Find where the given text appears and provide that cell's center as (X, Y) coordinate. 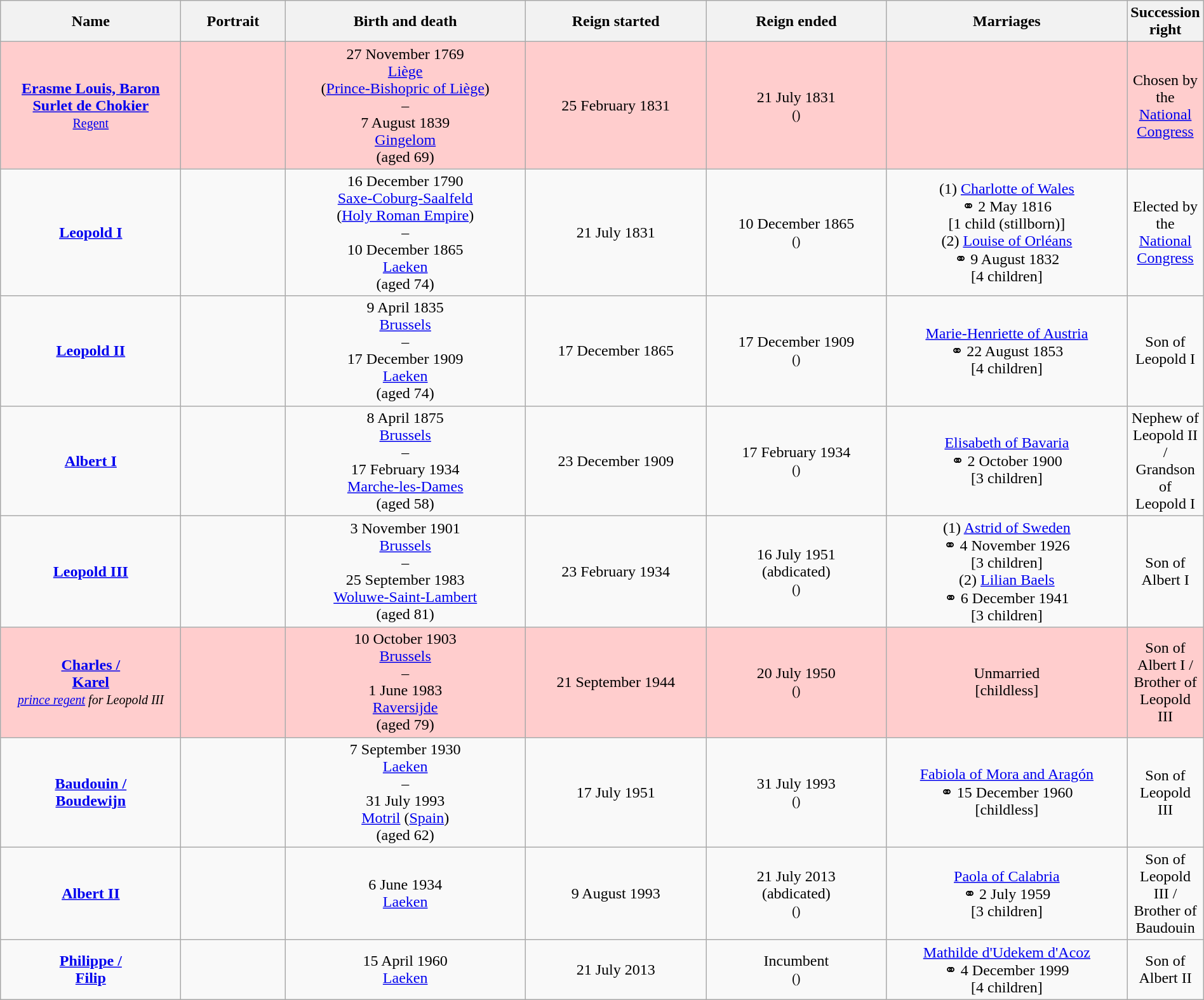
(1) Astrid of Sweden⚭ 4 November 1926[3 children](2) Lilian Baels⚭ 6 December 1941[3 children] (1007, 571)
Reign started (616, 22)
7 September 1930Laeken–31 July 1993Motril (Spain)(aged 62) (405, 792)
Erasme Louis, Baron Surlet de ChokierRegent (91, 105)
Leopold I (91, 232)
Leopold II (91, 350)
Albert II (91, 893)
Chosen by the National Congress (1165, 105)
3 November 1901Brussels–25 September 1983Woluwe-Saint-Lambert(aged 81) (405, 571)
Albert I (91, 461)
Philippe /Filip (91, 970)
Marriages (1007, 22)
Elisabeth of Bavaria⚭ 2 October 1900[3 children] (1007, 461)
Son ofLeopold III (1165, 792)
17 February 1934() (796, 461)
Son ofAlbert I /Brother ofLeopold III (1165, 682)
16 December 1790Saxe-Coburg-Saalfeld(Holy Roman Empire)–10 December 1865Laeken(aged 74) (405, 232)
Son ofAlbert I (1165, 571)
21 July 1831() (796, 105)
17 December 1865 (616, 350)
16 July 1951(abdicated)() (796, 571)
Mathilde d'Udekem d'Acoz⚭ 4 December 1999[4 children] (1007, 970)
Elected by the National Congress (1165, 232)
Fabiola of Mora and Aragón⚭ 15 December 1960[childless] (1007, 792)
Son ofLeopold I (1165, 350)
23 December 1909 (616, 461)
Paola of Calabria⚭ 2 July 1959[3 children] (1007, 893)
25 February 1831 (616, 105)
Nephew ofLeopold II /Grandson ofLeopold I (1165, 461)
21 July 2013 (616, 970)
10 October 1903Brussels–1 June 1983Raversijde(aged 79) (405, 682)
9 April 1835Brussels–17 December 1909Laeken(aged 74) (405, 350)
Charles /Karelprince regent for Leopold III (91, 682)
Leopold III (91, 571)
Son ofAlbert II (1165, 970)
21 September 1944 (616, 682)
Incumbent() (796, 970)
Baudouin /Boudewijn (91, 792)
Unmarried[childless] (1007, 682)
8 April 1875Brussels–17 February 1934Marche-les-Dames(aged 58) (405, 461)
Birth and death (405, 22)
17 July 1951 (616, 792)
31 July 1993() (796, 792)
6 June 1934Laeken (405, 893)
21 July 2013(abdicated)() (796, 893)
10 December 1865() (796, 232)
23 February 1934 (616, 571)
(1) Charlotte of Wales⚭ 2 May 1816[1 child (stillborn)](2) Louise of Orléans⚭ 9 August 1832[4 children] (1007, 232)
Marie-Henriette of Austria⚭ 22 August 1853[4 children] (1007, 350)
17 December 1909() (796, 350)
20 July 1950() (796, 682)
Reign ended (796, 22)
Name (91, 22)
21 July 1831 (616, 232)
Son ofLeopold III /Brother ofBaudouin (1165, 893)
9 August 1993 (616, 893)
Portrait (233, 22)
27 November 1769Liège(Prince-Bishopric of Liège)–7 August 1839Gingelom(aged 69) (405, 105)
Succession right (1165, 22)
15 April 1960Laeken (405, 970)
